Output the (x, y) coordinate of the center of the cell containing the given text.  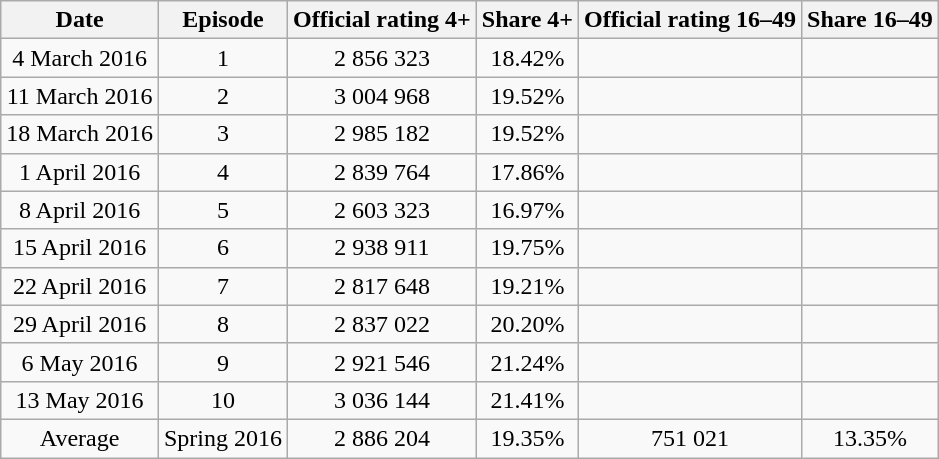
2 938 911 (382, 248)
2 985 182 (382, 134)
7 (222, 286)
13 May 2016 (80, 400)
15 April 2016 (80, 248)
18 March 2016 (80, 134)
8 April 2016 (80, 210)
2 856 323 (382, 58)
Average (80, 438)
16.97% (527, 210)
2 817 648 (382, 286)
1 April 2016 (80, 172)
Official rating 4+ (382, 20)
751 021 (690, 438)
9 (222, 362)
2 839 764 (382, 172)
19.21% (527, 286)
22 April 2016 (80, 286)
19.35% (527, 438)
29 April 2016 (80, 324)
2 837 022 (382, 324)
Episode (222, 20)
4 (222, 172)
18.42% (527, 58)
Date (80, 20)
8 (222, 324)
2 603 323 (382, 210)
6 May 2016 (80, 362)
Official rating 16–49 (690, 20)
4 March 2016 (80, 58)
1 (222, 58)
21.41% (527, 400)
5 (222, 210)
20.20% (527, 324)
10 (222, 400)
2 886 204 (382, 438)
Spring 2016 (222, 438)
19.75% (527, 248)
3 036 144 (382, 400)
3 004 968 (382, 96)
21.24% (527, 362)
11 March 2016 (80, 96)
6 (222, 248)
17.86% (527, 172)
2 (222, 96)
13.35% (870, 438)
2 921 546 (382, 362)
3 (222, 134)
Share 4+ (527, 20)
Share 16–49 (870, 20)
